Detect which cell encompasses the target text, then output its [x, y] center coordinate. 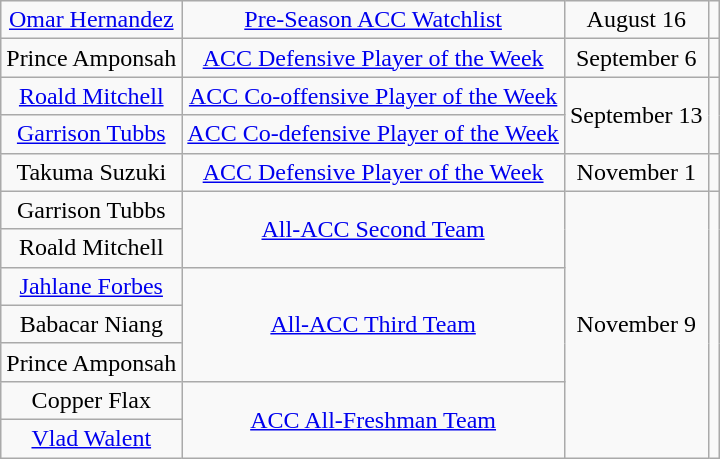
ACC Co-defensive Player of the Week [374, 134]
All-ACC Third Team [374, 324]
September 13 [636, 115]
Pre-Season ACC Watchlist [374, 20]
Takuma Suzuki [92, 172]
Omar Hernandez [92, 20]
Babacar Niang [92, 324]
Vlad Walent [92, 438]
November 9 [636, 324]
November 1 [636, 172]
Copper Flax [92, 400]
August 16 [636, 20]
Jahlane Forbes [92, 286]
ACC Co-offensive Player of the Week [374, 96]
September 6 [636, 58]
All-ACC Second Team [374, 229]
ACC All-Freshman Team [374, 419]
